Extract the (X, Y) coordinate from the center of the cell holding the provided text.  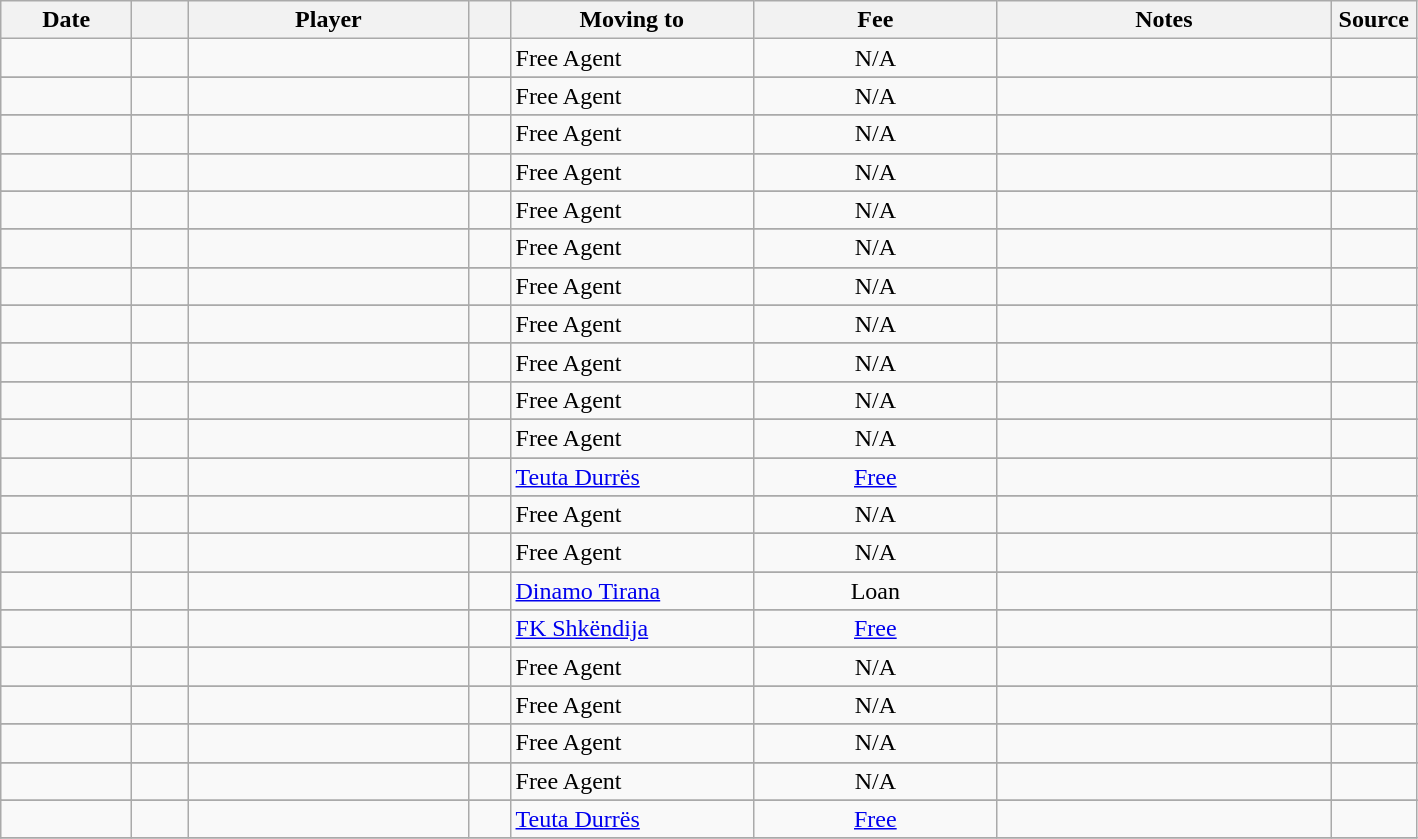
Moving to (632, 20)
Date (66, 20)
Player (328, 20)
Fee (876, 20)
Loan (876, 591)
Notes (1164, 20)
Dinamo Tirana (632, 591)
FK Shkëndija (632, 629)
Source (1374, 20)
